Provide the (x, y) coordinate of the cell's center where the given text is located.  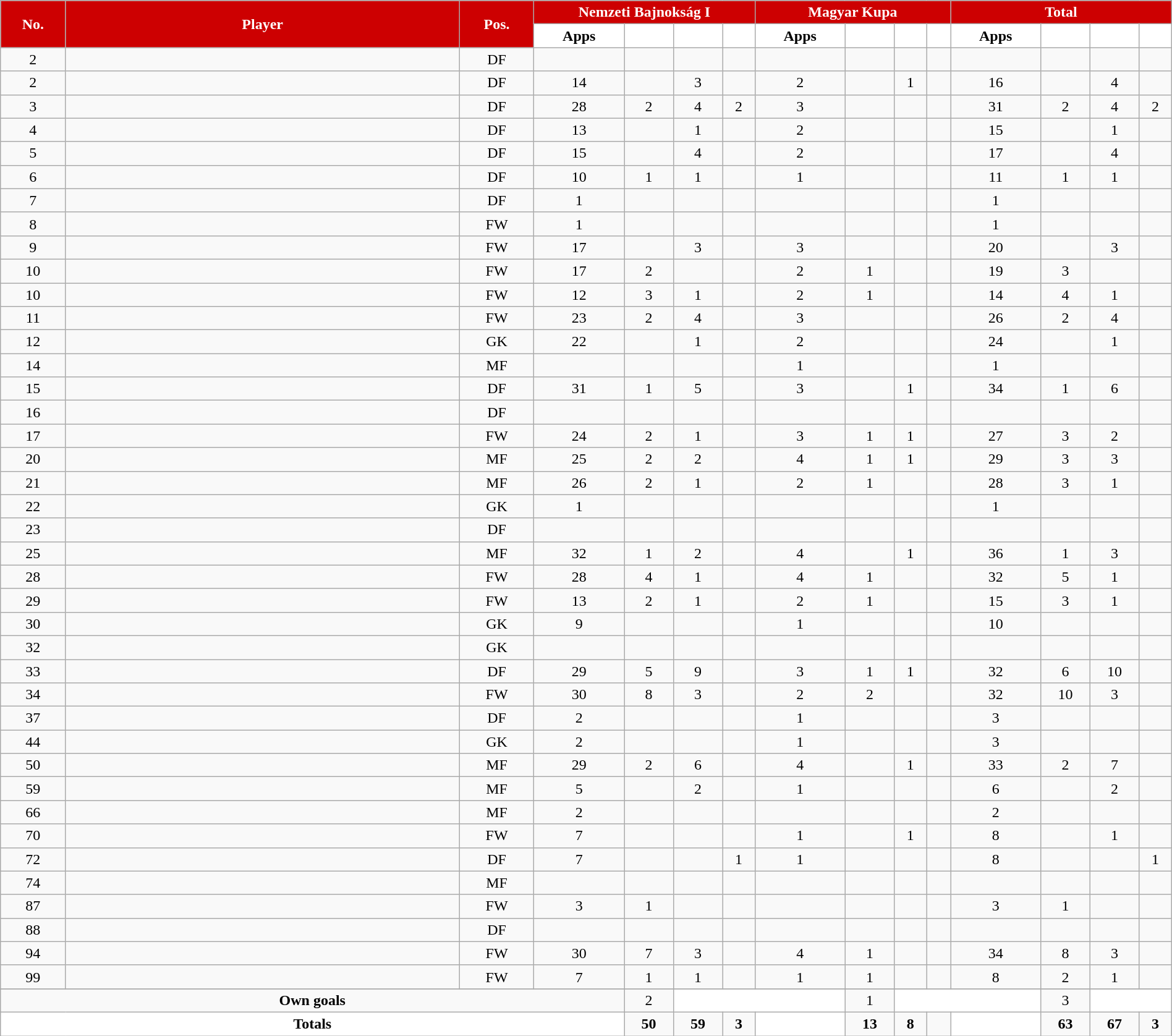
Total (1061, 12)
87 (33, 906)
74 (33, 883)
Own goals (313, 1000)
19 (996, 271)
Pos. (496, 24)
21 (33, 483)
67 (1115, 1024)
63 (1066, 1024)
No. (33, 24)
88 (33, 930)
44 (33, 742)
72 (33, 859)
Magyar Kupa (853, 12)
37 (33, 718)
Nemzeti Bajnokság I (644, 12)
99 (33, 977)
70 (33, 836)
Player (262, 24)
94 (33, 953)
Totals (313, 1024)
66 (33, 812)
27 (996, 436)
36 (996, 553)
